Pinpoint the cell where the given text exists, returning its [x, y] midpoint coordinate. 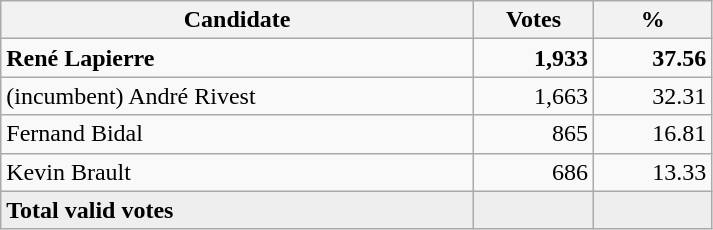
René Lapierre [238, 58]
1,663 [533, 96]
Kevin Brault [238, 172]
% [653, 20]
Fernand Bidal [238, 134]
16.81 [653, 134]
Candidate [238, 20]
865 [533, 134]
Total valid votes [238, 210]
(incumbent) André Rivest [238, 96]
Votes [533, 20]
32.31 [653, 96]
37.56 [653, 58]
1,933 [533, 58]
686 [533, 172]
13.33 [653, 172]
